Pinpoint the cell where the given text exists, returning its [x, y] midpoint coordinate. 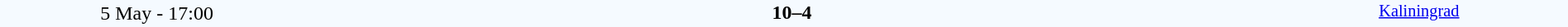
10–4 [791, 12]
5 May - 17:00 [157, 13]
Kaliningrad [1419, 13]
